Identify which cell holds the provided text, then report its [x, y] central coordinate. 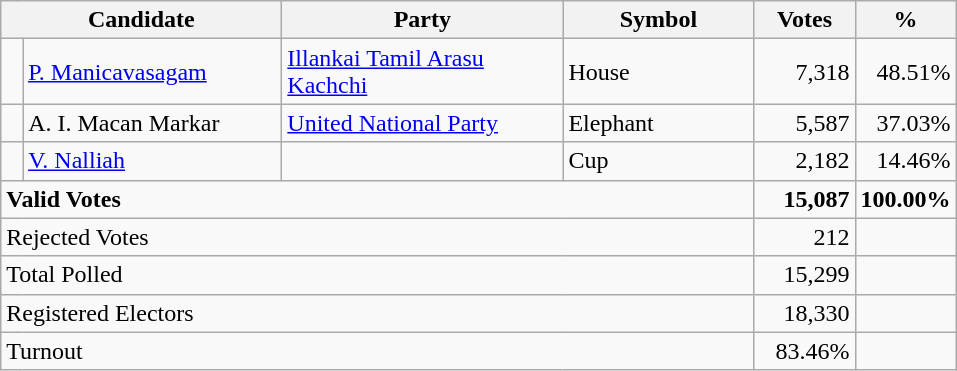
V. Nalliah [152, 161]
% [906, 20]
Turnout [378, 351]
37.03% [906, 123]
48.51% [906, 72]
15,299 [804, 275]
Elephant [658, 123]
2,182 [804, 161]
Candidate [142, 20]
83.46% [804, 351]
Symbol [658, 20]
Cup [658, 161]
Total Polled [378, 275]
100.00% [906, 199]
212 [804, 237]
Votes [804, 20]
Illankai Tamil Arasu Kachchi [422, 72]
P. Manicavasagam [152, 72]
14.46% [906, 161]
United National Party [422, 123]
Valid Votes [378, 199]
House [658, 72]
Registered Electors [378, 313]
18,330 [804, 313]
Rejected Votes [378, 237]
A. I. Macan Markar [152, 123]
7,318 [804, 72]
5,587 [804, 123]
15,087 [804, 199]
Party [422, 20]
